Output the [X, Y] coordinate of the center of the cell containing the given text.  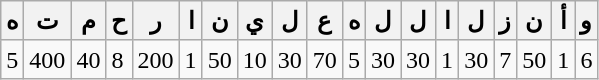
ح [119, 21]
ر [156, 21]
6 [586, 59]
400 [48, 59]
70 [324, 59]
ع [324, 21]
ت [48, 21]
10 [254, 59]
ز [506, 21]
200 [156, 59]
8 [119, 59]
م [88, 21]
و [586, 21]
7 [506, 59]
40 [88, 59]
أ [564, 21]
ي [254, 21]
